From the cell containing the given text, extract its center point as [X, Y] coordinate. 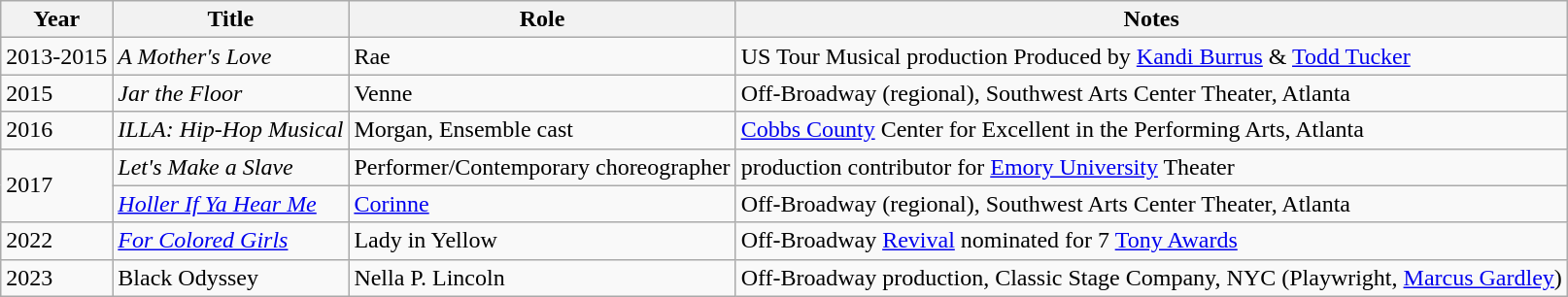
Off-Broadway production, Classic Stage Company, NYC (Playwright, Marcus Gardley) [1151, 278]
Notes [1151, 19]
Holler If Ya Hear Me [231, 204]
Lady in Yellow [542, 241]
Morgan, Ensemble cast [542, 130]
For Colored Girls [231, 241]
Title [231, 19]
Venne [542, 93]
Corinne [542, 204]
2016 [56, 130]
ILLA: Hip-Hop Musical [231, 130]
production contributor for Emory University Theater [1151, 167]
2023 [56, 278]
Black Odyssey [231, 278]
Role [542, 19]
2013-2015 [56, 56]
Nella P. Lincoln [542, 278]
Year [56, 19]
Rae [542, 56]
Cobbs County Center for Excellent in the Performing Arts, Atlanta [1151, 130]
A Mother's Love [231, 56]
Jar the Floor [231, 93]
2015 [56, 93]
Let's Make a Slave [231, 167]
2017 [56, 185]
2022 [56, 241]
Performer/Contemporary choreographer [542, 167]
US Tour Musical production Produced by Kandi Burrus & Todd Tucker [1151, 56]
Off-Broadway Revival nominated for 7 Tony Awards [1151, 241]
